Pinpoint the cell where the given text exists, returning its [x, y] midpoint coordinate. 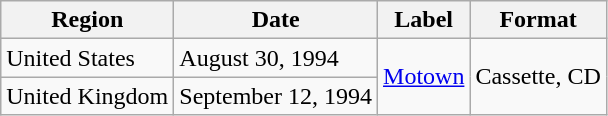
Label [424, 20]
Cassette, CD [538, 77]
August 30, 1994 [276, 58]
United States [88, 58]
Date [276, 20]
Region [88, 20]
Format [538, 20]
United Kingdom [88, 96]
Motown [424, 77]
September 12, 1994 [276, 96]
